Detect which cell encompasses the target text, then output its [X, Y] center coordinate. 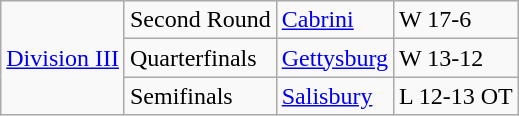
Semifinals [200, 96]
L 12-13 OT [456, 96]
Salisbury [334, 96]
Quarterfinals [200, 58]
W 13-12 [456, 58]
Division III [63, 58]
W 17-6 [456, 20]
Cabrini [334, 20]
Second Round [200, 20]
Gettysburg [334, 58]
